Return the (X, Y) coordinate for the center point of the cell that contains the specified text.  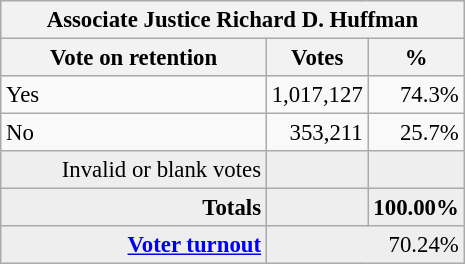
No (134, 133)
70.24% (365, 245)
74.3% (416, 95)
100.00% (416, 208)
25.7% (416, 133)
Totals (134, 208)
% (416, 58)
1,017,127 (317, 95)
353,211 (317, 133)
Vote on retention (134, 58)
Invalid or blank votes (134, 170)
Yes (134, 95)
Votes (317, 58)
Associate Justice Richard D. Huffman (232, 20)
Voter turnout (134, 245)
